Return the (x, y) coordinate for the center point of the cell that contains the specified text.  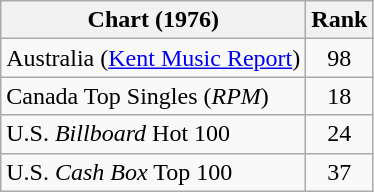
U.S. Cash Box Top 100 (154, 172)
37 (340, 172)
Rank (340, 20)
18 (340, 96)
Canada Top Singles (RPM) (154, 96)
U.S. Billboard Hot 100 (154, 134)
24 (340, 134)
Australia (Kent Music Report) (154, 58)
Chart (1976) (154, 20)
98 (340, 58)
